Capture the cell that displays the provided text and extract its [X, Y] central coordinate. 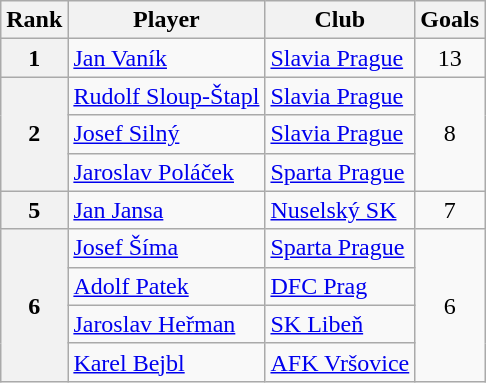
DFC Prag [340, 286]
Nuselský SK [340, 210]
SK Libeň [340, 324]
Goals [450, 20]
AFK Vršovice [340, 362]
Jan Vaník [166, 58]
Rank [34, 20]
1 [34, 58]
Rudolf Sloup-Štapl [166, 96]
7 [450, 210]
Jaroslav Poláček [166, 172]
Adolf Patek [166, 286]
Jan Jansa [166, 210]
Player [166, 20]
2 [34, 134]
5 [34, 210]
Josef Šíma [166, 248]
Jaroslav Heřman [166, 324]
Josef Silný [166, 134]
8 [450, 134]
Club [340, 20]
Karel Bejbl [166, 362]
13 [450, 58]
